Pinpoint the cell where the given text exists, returning its (X, Y) midpoint coordinate. 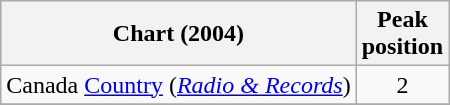
Peakposition (402, 34)
Chart (2004) (178, 34)
2 (402, 85)
Canada Country (Radio & Records) (178, 85)
